Extract the [x, y] coordinate from the center of the cell holding the provided text.  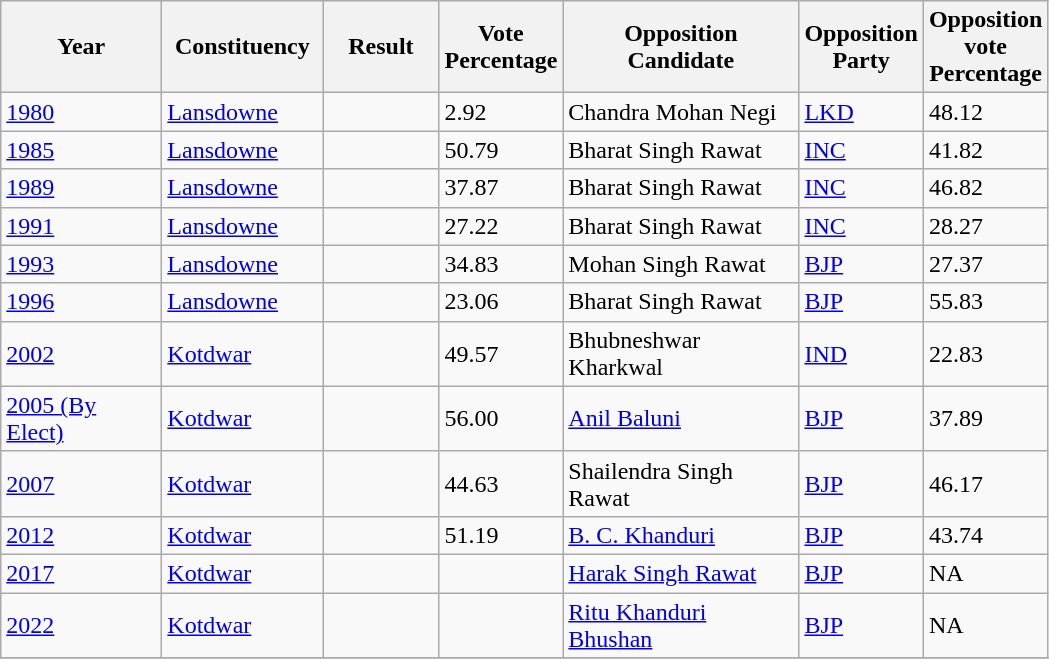
1989 [82, 188]
46.82 [985, 188]
Shailendra Singh Rawat [681, 484]
37.87 [501, 188]
2.92 [501, 112]
44.63 [501, 484]
2012 [82, 535]
IND [861, 354]
23.06 [501, 302]
46.17 [985, 484]
Opposition vote Percentage [985, 47]
1985 [82, 150]
Constituency [242, 47]
LKD [861, 112]
1980 [82, 112]
Opposition Party [861, 47]
Vote Percentage [501, 47]
56.00 [501, 418]
Chandra Mohan Negi [681, 112]
Result [381, 47]
Harak Singh Rawat [681, 573]
Mohan Singh Rawat [681, 264]
Anil Baluni [681, 418]
48.12 [985, 112]
2002 [82, 354]
1996 [82, 302]
37.89 [985, 418]
22.83 [985, 354]
2005 (By Elect) [82, 418]
51.19 [501, 535]
43.74 [985, 535]
41.82 [985, 150]
Ritu Khanduri Bhushan [681, 624]
49.57 [501, 354]
Year [82, 47]
50.79 [501, 150]
2007 [82, 484]
2022 [82, 624]
55.83 [985, 302]
2017 [82, 573]
1991 [82, 226]
Opposition Candidate [681, 47]
28.27 [985, 226]
B. C. Khanduri [681, 535]
34.83 [501, 264]
1993 [82, 264]
27.22 [501, 226]
27.37 [985, 264]
Bhubneshwar Kharkwal [681, 354]
